Return the [X, Y] coordinate for the center point of the cell that contains the specified text.  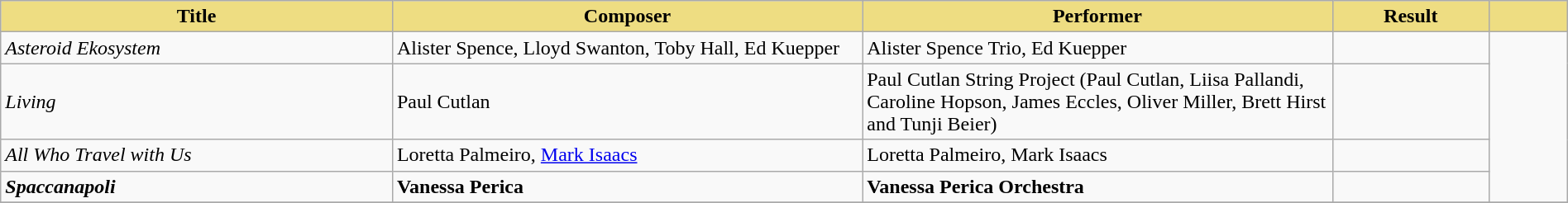
Vanessa Perica Orchestra [1097, 186]
Living [197, 101]
Alister Spence, Lloyd Swanton, Toby Hall, Ed Kuepper [627, 48]
Spaccanapoli [197, 186]
Asteroid Ekosystem [197, 48]
Vanessa Perica [627, 186]
Paul Cutlan [627, 101]
Result [1411, 17]
Performer [1097, 17]
Title [197, 17]
Paul Cutlan String Project (Paul Cutlan, Liisa Pallandi, Caroline Hopson, James Eccles, Oliver Miller, Brett Hirst and Tunji Beier) [1097, 101]
Alister Spence Trio, Ed Kuepper [1097, 48]
All Who Travel with Us [197, 155]
Composer [627, 17]
